Determine the [x, y] coordinate at the center of the cell enclosing the given text.  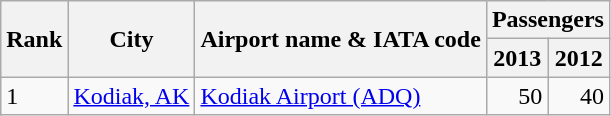
Kodiak, AK [132, 96]
40 [579, 96]
Rank [34, 39]
2013 [517, 58]
Airport name & IATA code [340, 39]
City [132, 39]
2012 [579, 58]
Kodiak Airport (ADQ) [340, 96]
1 [34, 96]
50 [517, 96]
Passengers [548, 20]
